Return the [X, Y] coordinate for the center point of the cell that contains the specified text.  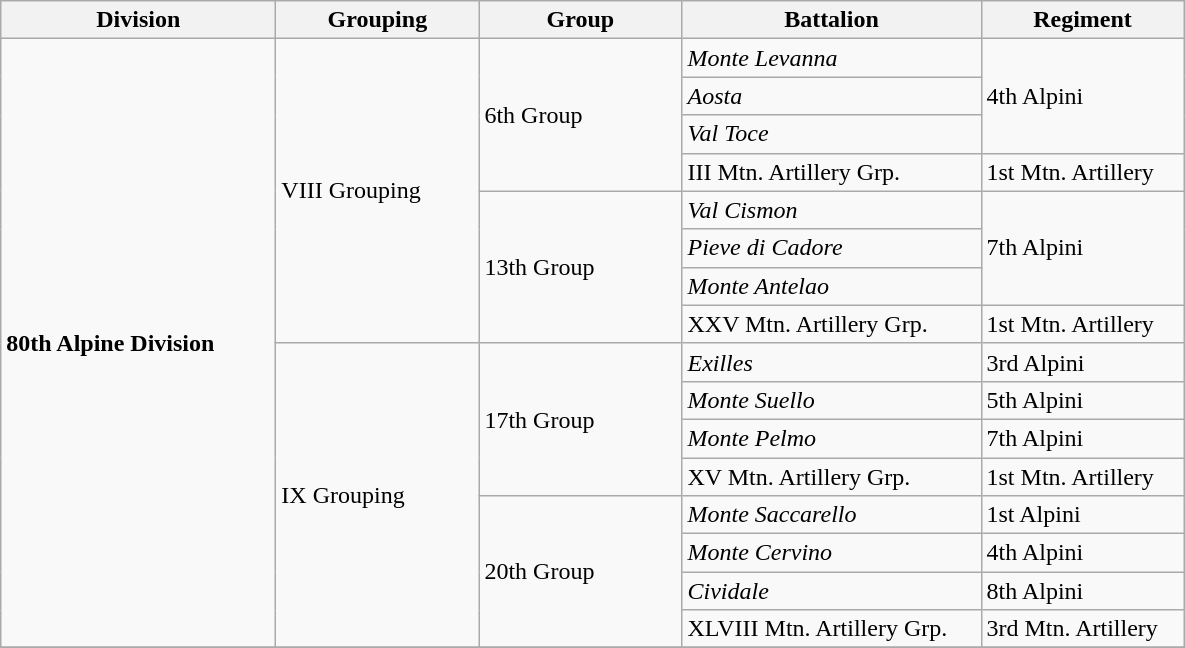
VIII Grouping [378, 191]
Val Toce [832, 134]
Val Cismon [832, 210]
Monte Pelmo [832, 438]
Grouping [378, 20]
80th Alpine Division [138, 344]
Monte Suello [832, 400]
Battalion [832, 20]
Monte Saccarello [832, 515]
III Mtn. Artillery Grp. [832, 172]
Group [580, 20]
13th Group [580, 267]
Division [138, 20]
Pieve di Cadore [832, 248]
XV Mtn. Artillery Grp. [832, 477]
Regiment [1082, 20]
5th Alpini [1082, 400]
3rd Mtn. Artillery [1082, 629]
Cividale [832, 591]
XXV Mtn. Artillery Grp. [832, 324]
1st Alpini [1082, 515]
20th Group [580, 572]
Monte Cervino [832, 553]
Monte Antelao [832, 286]
Exilles [832, 362]
3rd Alpini [1082, 362]
IX Grouping [378, 495]
17th Group [580, 419]
6th Group [580, 115]
XLVIII Mtn. Artillery Grp. [832, 629]
Aosta [832, 96]
8th Alpini [1082, 591]
Monte Levanna [832, 58]
